Find where the given text appears and provide that cell's center as (x, y) coordinate. 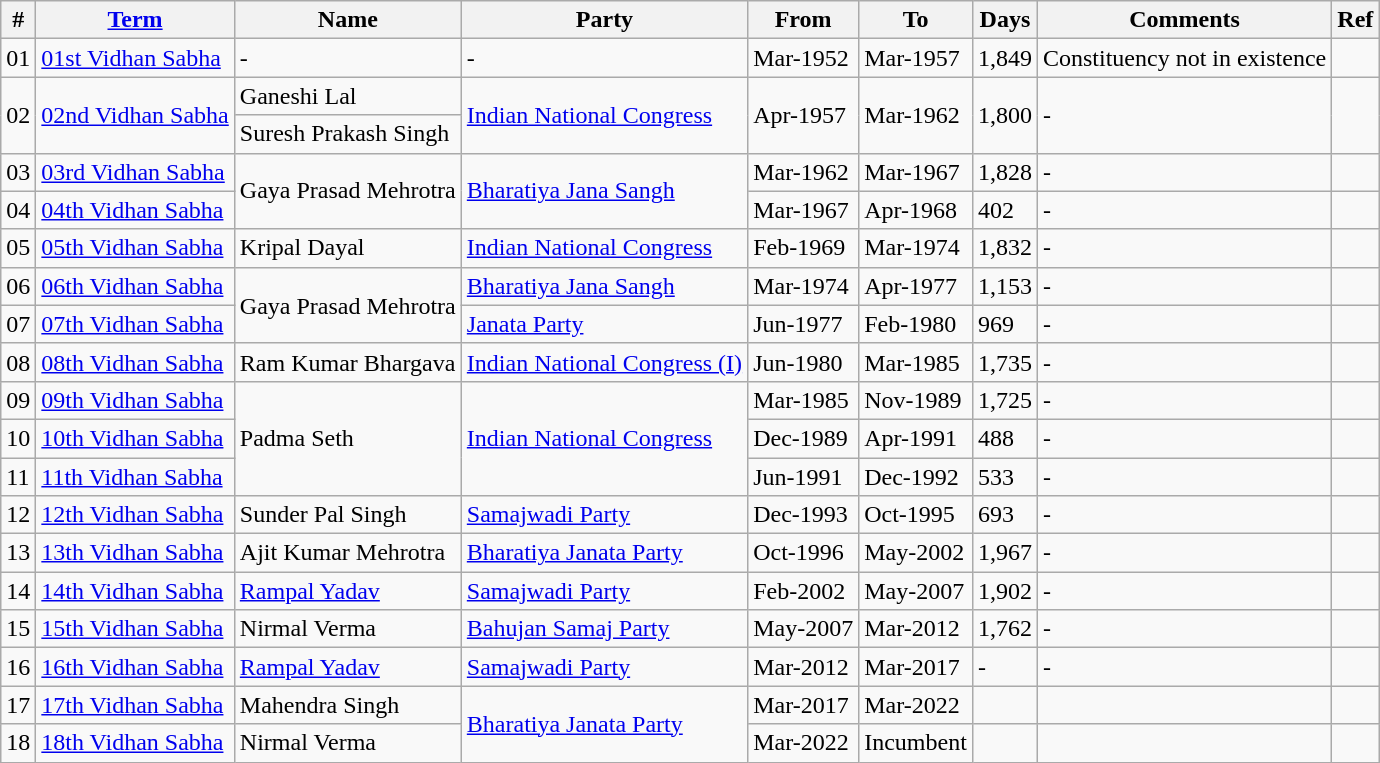
13 (18, 553)
14th Vidhan Sabha (135, 591)
Padma Seth (348, 438)
07 (18, 324)
05th Vidhan Sabha (135, 248)
Comments (1184, 20)
Dec-1989 (804, 438)
Name (348, 20)
533 (1004, 477)
Ref (1356, 20)
Apr-1991 (916, 438)
01st Vidhan Sabha (135, 58)
13th Vidhan Sabha (135, 553)
Constituency not in existence (1184, 58)
Incumbent (916, 743)
04th Vidhan Sabha (135, 210)
Kripal Dayal (348, 248)
488 (1004, 438)
May-2002 (916, 553)
Sunder Pal Singh (348, 515)
Days (1004, 20)
969 (1004, 324)
03rd Vidhan Sabha (135, 172)
02 (18, 115)
Dec-1993 (804, 515)
09th Vidhan Sabha (135, 400)
1,800 (1004, 115)
Apr-1977 (916, 286)
09 (18, 400)
16th Vidhan Sabha (135, 667)
Mar-1952 (804, 58)
Party (604, 20)
From (804, 20)
1,762 (1004, 629)
08th Vidhan Sabha (135, 362)
07th Vidhan Sabha (135, 324)
Ram Kumar Bhargava (348, 362)
Oct-1995 (916, 515)
1,153 (1004, 286)
17 (18, 705)
08 (18, 362)
15 (18, 629)
Ganeshi Lal (348, 96)
Oct-1996 (804, 553)
Ajit Kumar Mehrotra (348, 553)
Bahujan Samaj Party (604, 629)
18th Vidhan Sabha (135, 743)
693 (1004, 515)
1,832 (1004, 248)
To (916, 20)
03 (18, 172)
18 (18, 743)
Indian National Congress (I) (604, 362)
1,967 (1004, 553)
1,849 (1004, 58)
Jun-1977 (804, 324)
17th Vidhan Sabha (135, 705)
11 (18, 477)
Feb-1969 (804, 248)
02nd Vidhan Sabha (135, 115)
Nov-1989 (916, 400)
Janata Party (604, 324)
01 (18, 58)
14 (18, 591)
Jun-1980 (804, 362)
12th Vidhan Sabha (135, 515)
Feb-1980 (916, 324)
1,828 (1004, 172)
Suresh Prakash Singh (348, 134)
11th Vidhan Sabha (135, 477)
10th Vidhan Sabha (135, 438)
1,735 (1004, 362)
1,725 (1004, 400)
Apr-1968 (916, 210)
402 (1004, 210)
Feb-2002 (804, 591)
06 (18, 286)
# (18, 20)
Apr-1957 (804, 115)
16 (18, 667)
1,902 (1004, 591)
15th Vidhan Sabha (135, 629)
12 (18, 515)
Term (135, 20)
10 (18, 438)
Dec-1992 (916, 477)
06th Vidhan Sabha (135, 286)
05 (18, 248)
Jun-1991 (804, 477)
Mahendra Singh (348, 705)
04 (18, 210)
Mar-1957 (916, 58)
